Scan for the cell matching the given text and deliver its (x, y) coordinate at center. 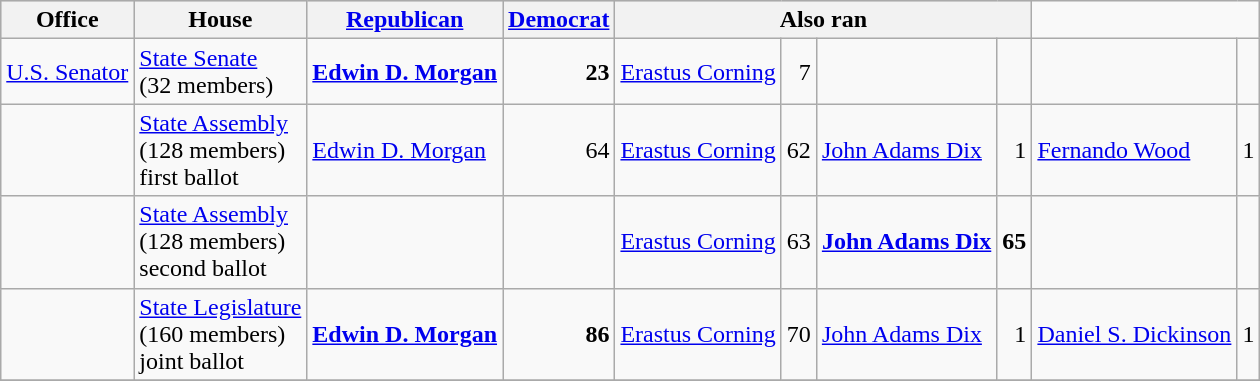
23 (559, 72)
Republican (405, 20)
64 (559, 150)
Office (68, 20)
86 (559, 334)
63 (798, 242)
State Senate (32 members) (220, 72)
Democrat (559, 20)
State Legislature (160 members) joint ballot (220, 334)
U.S. Senator (68, 72)
State Assembly (128 members) first ballot (220, 150)
65 (1014, 242)
Daniel S. Dickinson (1134, 334)
Fernando Wood (1134, 150)
State Assembly (128 members) second ballot (220, 242)
House (220, 20)
62 (798, 150)
Also ran (824, 20)
70 (798, 334)
7 (798, 72)
